For the text-containing cell, return its midpoint in [x, y] coordinate format. 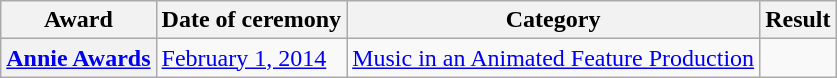
February 1, 2014 [252, 58]
Category [554, 20]
Date of ceremony [252, 20]
Annie Awards [78, 58]
Music in an Animated Feature Production [554, 58]
Result [798, 20]
Award [78, 20]
